From the cell containing the given text, extract its center point as (X, Y) coordinate. 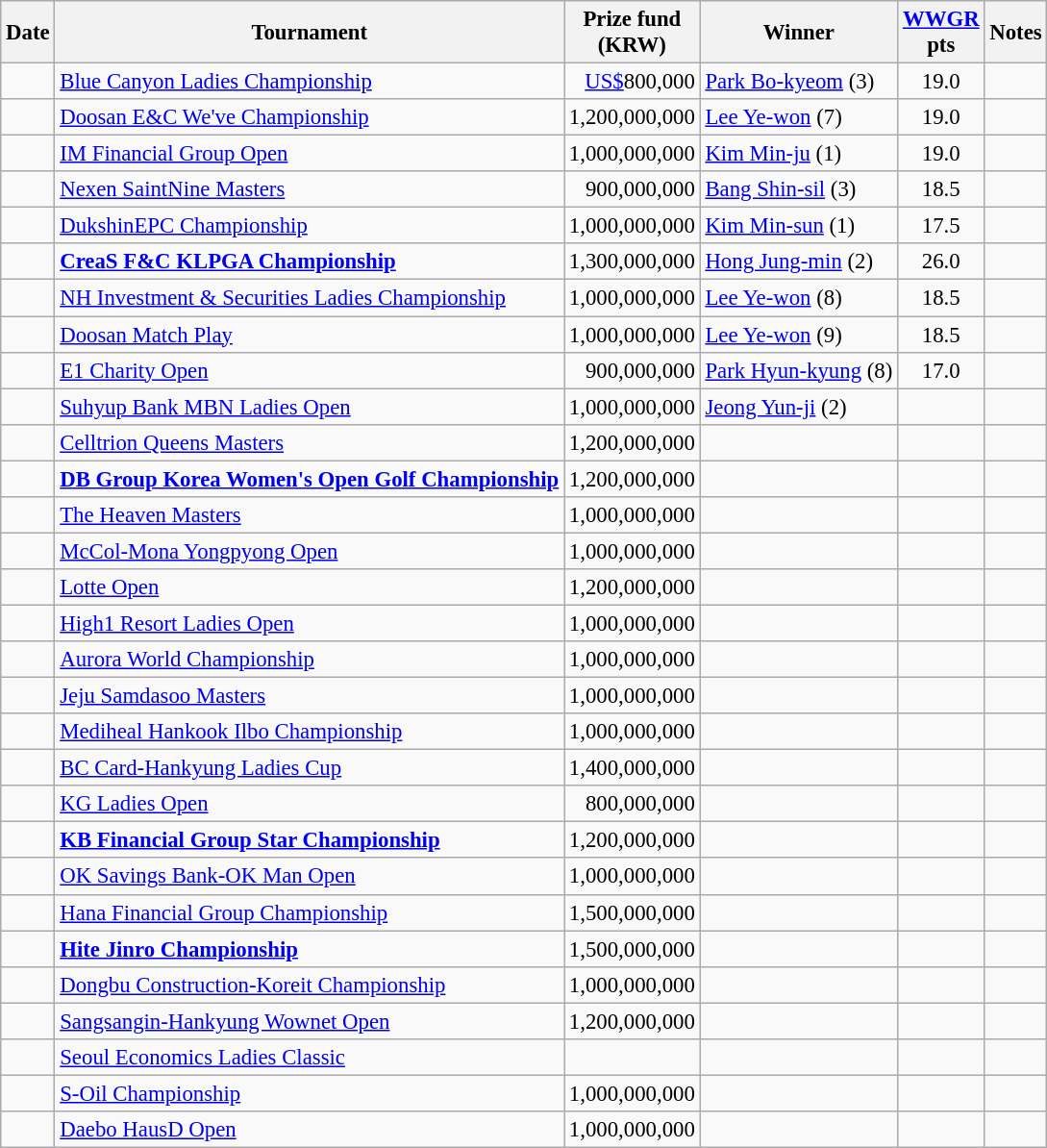
Park Hyun-kyung (8) (799, 370)
Bang Shin-sil (3) (799, 189)
Date (28, 33)
Blue Canyon Ladies Championship (310, 82)
Hite Jinro Championship (310, 949)
CreaS F&C KLPGA Championship (310, 262)
Daebo HausD Open (310, 1130)
DB Group Korea Women's Open Golf Championship (310, 479)
Mediheal Hankook Ilbo Championship (310, 732)
OK Savings Bank-OK Man Open (310, 877)
Kim Min-sun (1) (799, 226)
800,000,000 (633, 804)
NH Investment & Securities Ladies Championship (310, 298)
Nexen SaintNine Masters (310, 189)
Sangsangin-Hankyung Wownet Open (310, 1021)
DukshinEPC Championship (310, 226)
Lee Ye-won (7) (799, 117)
Doosan Match Play (310, 335)
Jeju Samdasoo Masters (310, 696)
IM Financial Group Open (310, 154)
McCol-Mona Yongpyong Open (310, 551)
US$800,000 (633, 82)
WWGRpts (941, 33)
S-Oil Championship (310, 1093)
Notes (1015, 33)
1,300,000,000 (633, 262)
17.0 (941, 370)
Doosan E&C We've Championship (310, 117)
Aurora World Championship (310, 660)
Lee Ye-won (9) (799, 335)
KG Ladies Open (310, 804)
Tournament (310, 33)
Prize fund(KRW) (633, 33)
Seoul Economics Ladies Classic (310, 1058)
Hong Jung-min (2) (799, 262)
KB Financial Group Star Championship (310, 840)
Lotte Open (310, 587)
Suhyup Bank MBN Ladies Open (310, 407)
BC Card-Hankyung Ladies Cup (310, 768)
Jeong Yun-ji (2) (799, 407)
High1 Resort Ladies Open (310, 623)
Dongbu Construction-Koreit Championship (310, 985)
17.5 (941, 226)
Park Bo-kyeom (3) (799, 82)
1,400,000,000 (633, 768)
26.0 (941, 262)
E1 Charity Open (310, 370)
Lee Ye-won (8) (799, 298)
Kim Min-ju (1) (799, 154)
Winner (799, 33)
The Heaven Masters (310, 515)
Hana Financial Group Championship (310, 912)
Celltrion Queens Masters (310, 442)
